Return the (X, Y) coordinate for the center point of the cell that contains the specified text.  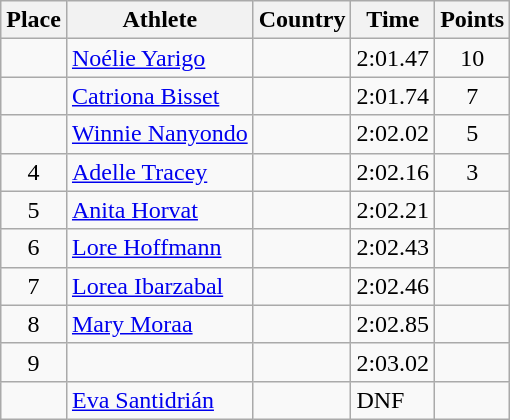
3 (472, 172)
2:02.43 (393, 248)
2:02.85 (393, 324)
Athlete (160, 20)
Lore Hoffmann (160, 248)
Time (393, 20)
2:02.46 (393, 286)
Winnie Nanyondo (160, 134)
2:01.74 (393, 96)
9 (34, 362)
Lorea Ibarzabal (160, 286)
Country (302, 20)
2:01.47 (393, 58)
10 (472, 58)
Place (34, 20)
DNF (393, 400)
Noélie Yarigo (160, 58)
4 (34, 172)
Adelle Tracey (160, 172)
Anita Horvat (160, 210)
8 (34, 324)
2:03.02 (393, 362)
2:02.16 (393, 172)
Catriona Bisset (160, 96)
Eva Santidrián (160, 400)
2:02.02 (393, 134)
2:02.21 (393, 210)
Mary Moraa (160, 324)
Points (472, 20)
6 (34, 248)
